Locate the cell with the specified text and output its [x, y] center coordinate. 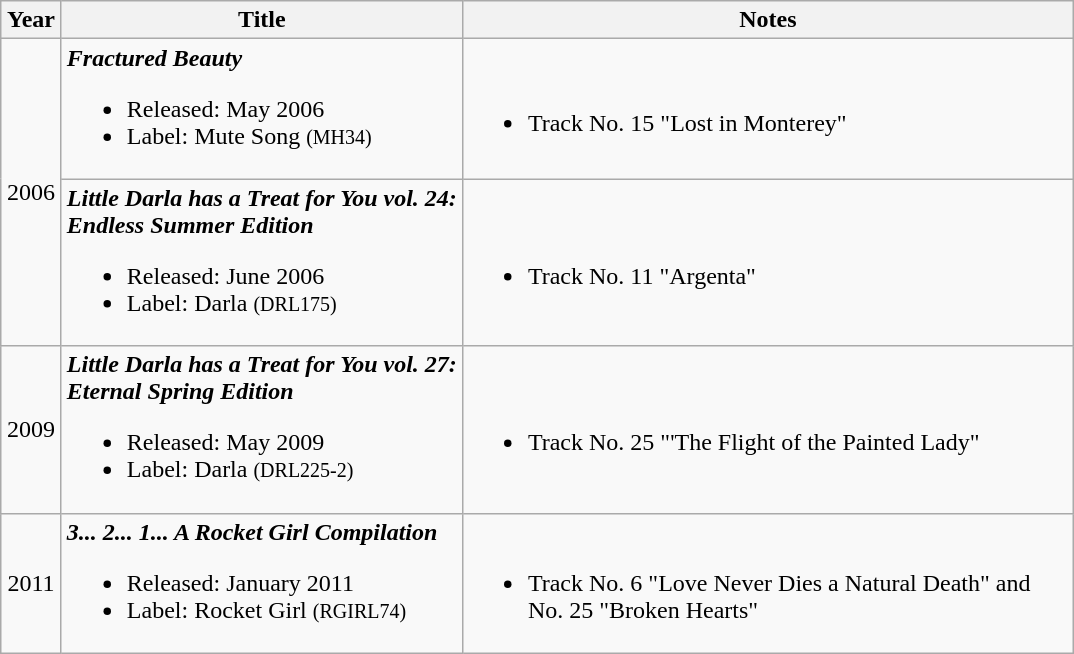
Track No. 11 "Argenta" [768, 262]
2006 [32, 192]
2011 [32, 583]
Fractured BeautyReleased: May 2006Label: Mute Song (MH34) [262, 109]
Track No. 15 "Lost in Monterey" [768, 109]
2009 [32, 430]
Track No. 6 "Love Never Dies a Natural Death" and No. 25 "Broken Hearts" [768, 583]
Track No. 25 "'The Flight of the Painted Lady" [768, 430]
Little Darla has a Treat for You vol. 27: Eternal Spring EditionReleased: May 2009Label: Darla (DRL225-2) [262, 430]
Notes [768, 20]
Title [262, 20]
3... 2... 1... A Rocket Girl CompilationReleased: January 2011Label: Rocket Girl (RGIRL74) [262, 583]
Little Darla has a Treat for You vol. 24: Endless Summer EditionReleased: June 2006Label: Darla (DRL175) [262, 262]
Year [32, 20]
